Return (X, Y) of the center of cell containing provided text 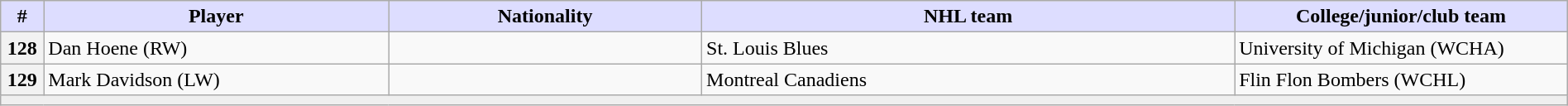
College/junior/club team (1401, 17)
Nationality (546, 17)
# (22, 17)
NHL team (968, 17)
129 (22, 79)
Player (217, 17)
Montreal Canadiens (968, 79)
Dan Hoene (RW) (217, 48)
Flin Flon Bombers (WCHL) (1401, 79)
University of Michigan (WCHA) (1401, 48)
Mark Davidson (LW) (217, 79)
St. Louis Blues (968, 48)
128 (22, 48)
